Extract the (X, Y) coordinate from the center of the cell holding the provided text.  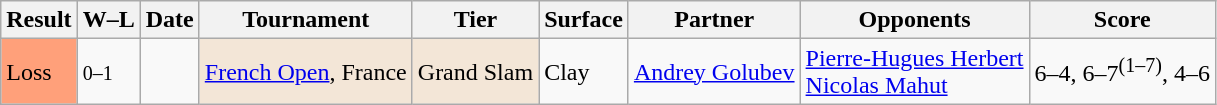
Andrey Golubev (714, 72)
Loss (39, 72)
Score (1122, 20)
Pierre-Hugues Herbert Nicolas Mahut (914, 72)
Date (170, 20)
Tournament (306, 20)
Clay (584, 72)
Tier (475, 20)
French Open, France (306, 72)
Surface (584, 20)
Result (39, 20)
0–1 (108, 72)
Partner (714, 20)
W–L (108, 20)
Grand Slam (475, 72)
Opponents (914, 20)
6–4, 6–7(1–7), 4–6 (1122, 72)
